Capture the cell that displays the provided text and extract its [x, y] central coordinate. 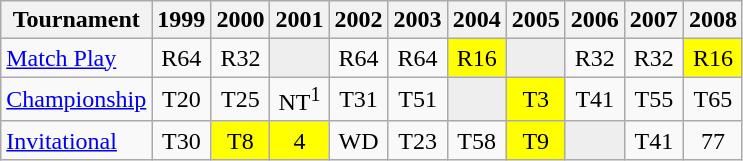
2000 [240, 20]
T30 [182, 140]
T51 [418, 100]
2004 [476, 20]
T25 [240, 100]
Championship [76, 100]
2005 [536, 20]
77 [712, 140]
Tournament [76, 20]
T20 [182, 100]
2002 [358, 20]
T58 [476, 140]
NT1 [300, 100]
T9 [536, 140]
T55 [654, 100]
2001 [300, 20]
T23 [418, 140]
2008 [712, 20]
4 [300, 140]
WD [358, 140]
2007 [654, 20]
1999 [182, 20]
T3 [536, 100]
T65 [712, 100]
T8 [240, 140]
Invitational [76, 140]
Match Play [76, 58]
2006 [594, 20]
2003 [418, 20]
T31 [358, 100]
